Pinpoint the cell where the given text exists, returning its (x, y) midpoint coordinate. 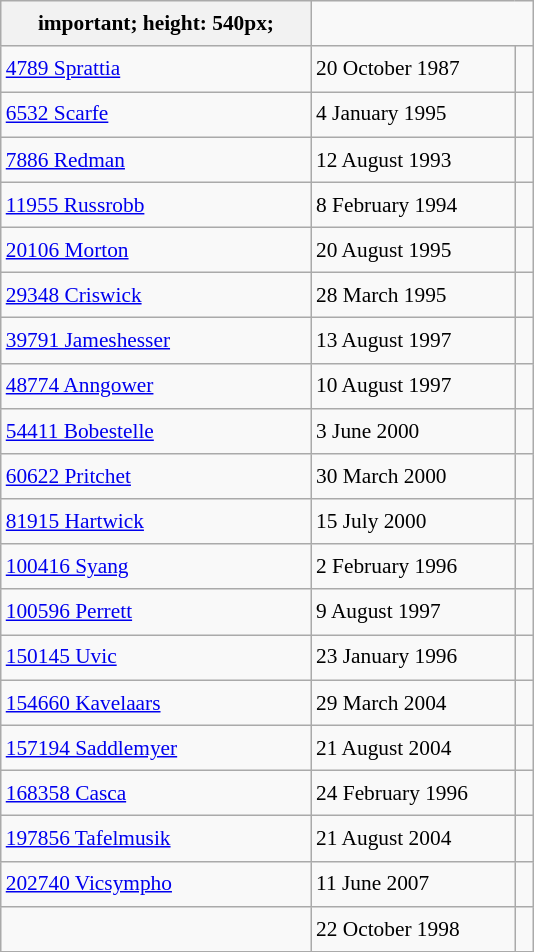
2 February 1996 (413, 566)
important; height: 540px; (156, 24)
15 July 2000 (413, 522)
60622 Pritchet (156, 476)
3 June 2000 (413, 430)
4789 Sprattia (156, 68)
197856 Tafelmusik (156, 838)
39791 Jameshesser (156, 340)
20 October 1987 (413, 68)
54411 Bobestelle (156, 430)
11 June 2007 (413, 884)
13 August 1997 (413, 340)
202740 Vicsympho (156, 884)
12 August 1993 (413, 160)
23 January 1996 (413, 658)
6532 Scarfe (156, 114)
10 August 1997 (413, 386)
168358 Casca (156, 792)
81915 Hartwick (156, 522)
150145 Uvic (156, 658)
100416 Syang (156, 566)
29348 Criswick (156, 296)
7886 Redman (156, 160)
48774 Anngower (156, 386)
28 March 1995 (413, 296)
20106 Morton (156, 250)
20 August 1995 (413, 250)
22 October 1998 (413, 928)
11955 Russrobb (156, 204)
4 January 1995 (413, 114)
100596 Perrett (156, 612)
29 March 2004 (413, 702)
9 August 1997 (413, 612)
154660 Kavelaars (156, 702)
24 February 1996 (413, 792)
30 March 2000 (413, 476)
8 February 1994 (413, 204)
157194 Saddlemyer (156, 748)
